Output the (x, y) coordinate of the center of the cell containing the given text.  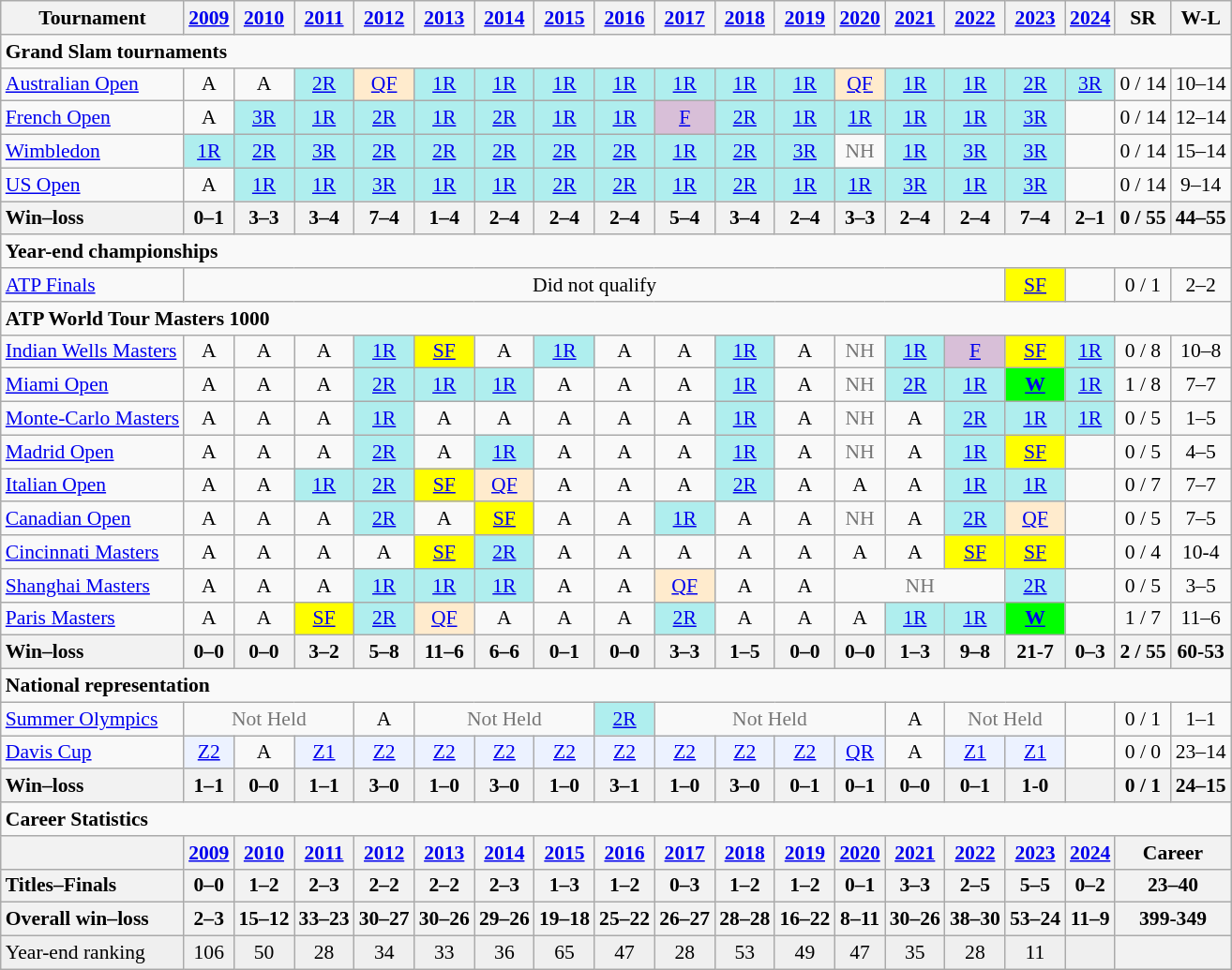
0–2 (1089, 886)
Did not qualify (594, 285)
24–15 (1201, 786)
2 / 55 (1142, 652)
Tournament (92, 18)
Career (1172, 853)
33–23 (324, 919)
0 / 0 (1142, 753)
28–28 (744, 919)
19–18 (564, 919)
53–24 (1035, 919)
65 (564, 953)
23–40 (1172, 886)
16–22 (804, 919)
3–1 (624, 786)
5–8 (384, 652)
10–8 (1201, 351)
11 (1035, 953)
Indian Wells Masters (92, 351)
SR (1142, 18)
5–5 (1035, 886)
26–27 (684, 919)
12–14 (1201, 118)
Monte-Carlo Masters (92, 419)
6–6 (504, 652)
Overall win–loss (92, 919)
25–22 (624, 919)
2–1 (1089, 218)
44–55 (1201, 218)
50 (263, 953)
0 / 7 (1142, 485)
Summer Olympics (92, 719)
Shanghai Masters (92, 586)
ATP World Tour Masters 1000 (616, 319)
21-7 (1035, 652)
10-4 (1201, 552)
Canadian Open (92, 519)
Titles–Finals (92, 886)
23–14 (1201, 753)
0 / 4 (1142, 552)
30–27 (384, 919)
1 / 8 (1142, 385)
106 (208, 953)
1 / 7 (1142, 619)
399-349 (1172, 919)
4–5 (1201, 452)
34 (384, 953)
3–2 (324, 652)
W-L (1201, 18)
Italian Open (92, 485)
0 / 8 (1142, 351)
Cincinnati Masters (92, 552)
33 (444, 953)
38–30 (975, 919)
Wimbledon (92, 152)
Grand Slam tournaments (616, 52)
0 / 55 (1142, 218)
8–11 (859, 919)
1-0 (1035, 786)
36 (504, 953)
7–5 (1201, 519)
1–4 (444, 218)
Paris Masters (92, 619)
ATP Finals (92, 285)
10–14 (1201, 84)
15–12 (263, 919)
QR (859, 753)
French Open (92, 118)
53 (744, 953)
15–14 (1201, 152)
60-53 (1201, 652)
Career Statistics (616, 819)
9–14 (1201, 185)
5–4 (684, 218)
Davis Cup (92, 753)
Madrid Open (92, 452)
Miami Open (92, 385)
11–9 (1089, 919)
Australian Open (92, 84)
Year-end championships (616, 252)
49 (804, 953)
29–26 (504, 919)
US Open (92, 185)
3–5 (1201, 586)
Year-end ranking (92, 953)
35 (915, 953)
2–5 (975, 886)
9–8 (975, 652)
National representation (616, 686)
